Return (x, y) of the center of cell containing provided text 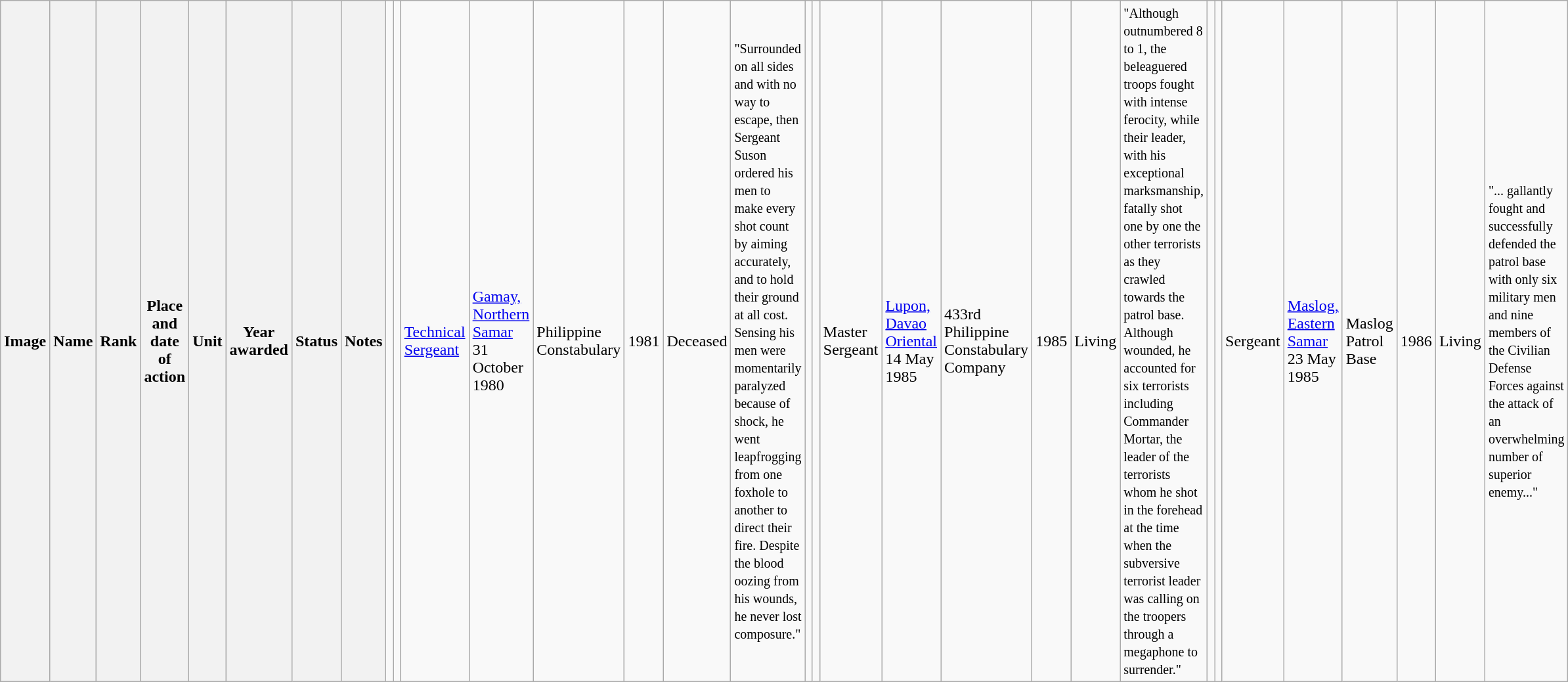
Gamay, Northern Samar31 October 1980 (501, 342)
1981 (643, 342)
1986 (1416, 342)
Lupon, Davao Oriental14 May 1985 (911, 342)
Place and date of action (165, 342)
Master Sergeant (851, 342)
Unit (207, 342)
Notes (364, 342)
433rd Philippine Constabulary Company (986, 342)
Sergeant (1253, 342)
Philippine Constabulary (579, 342)
1985 (1052, 342)
Status (316, 342)
Technical Sergeant (435, 342)
Deceased (697, 342)
Rank (118, 342)
Maslog, Eastern Samar23 May 1985 (1313, 342)
Year awarded (259, 342)
Image (25, 342)
Name (74, 342)
Maslog Patrol Base (1370, 342)
